Output the [X, Y] coordinate of the center of the cell containing the given text.  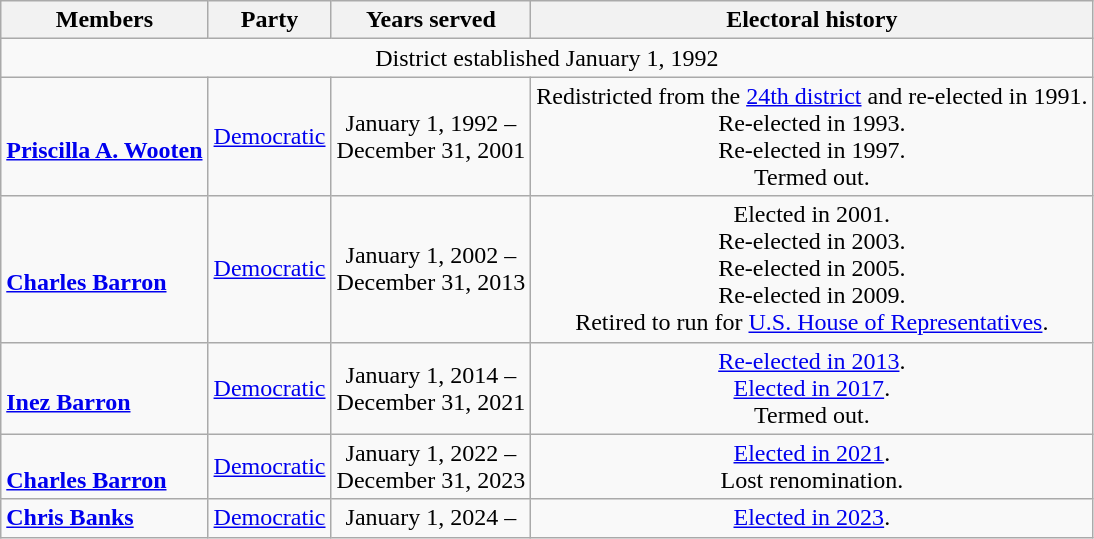
Members [104, 20]
Re-elected in 2013. Elected in 2017. Termed out. [812, 388]
Elected in 2023. [812, 518]
January 1, 2002 – December 31, 2013 [431, 269]
Elected in 2021. Lost renomination. [812, 466]
January 1, 2014 – December 31, 2021 [431, 388]
Electoral history [812, 20]
January 1, 2024 – [431, 518]
January 1, 2022 – December 31, 2023 [431, 466]
District established January 1, 1992 [547, 58]
January 1, 1992 – December 31, 2001 [431, 136]
Priscilla A. Wooten [104, 136]
Inez Barron [104, 388]
Years served [431, 20]
Chris Banks [104, 518]
Redistricted from the 24th district and re-elected in 1991. Re-elected in 1993. Re-elected in 1997. Termed out. [812, 136]
Party [270, 20]
Elected in 2001. Re-elected in 2003. Re-elected in 2005. Re-elected in 2009. Retired to run for U.S. House of Representatives. [812, 269]
